Scan for the cell matching the given text and deliver its (X, Y) coordinate at center. 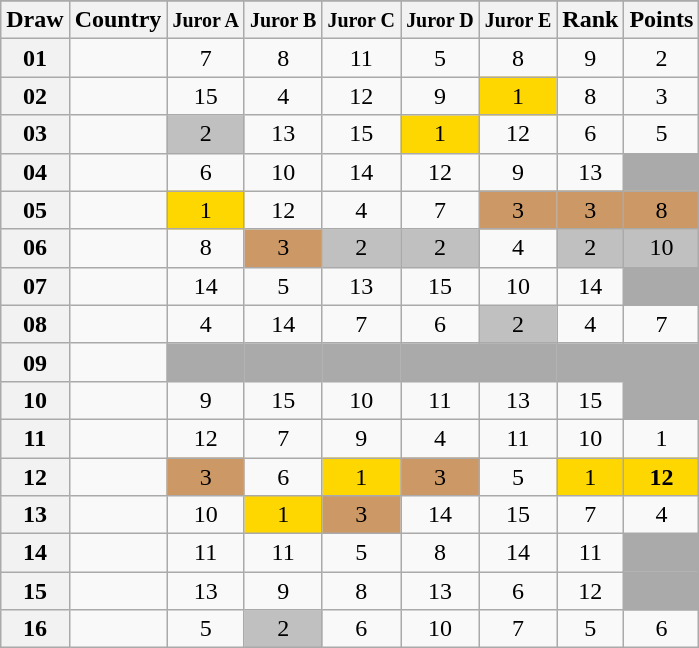
04 (35, 172)
07 (35, 286)
Country (118, 20)
02 (35, 96)
Draw (35, 20)
Juror A (206, 20)
Juror E (518, 20)
09 (35, 362)
01 (35, 58)
Juror C (362, 20)
06 (35, 248)
Juror B (283, 20)
08 (35, 324)
05 (35, 210)
03 (35, 134)
Points (662, 20)
Rank (590, 20)
16 (35, 629)
Juror D (440, 20)
